From the cell containing the given text, extract its center point as (x, y) coordinate. 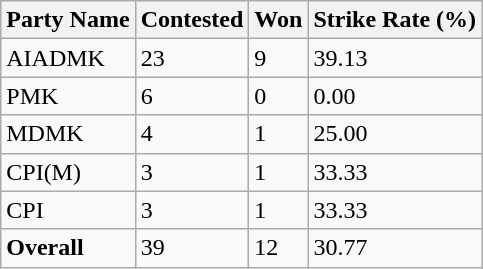
CPI (68, 210)
Contested (192, 20)
0 (278, 96)
25.00 (395, 134)
6 (192, 96)
CPI(M) (68, 172)
4 (192, 134)
23 (192, 58)
Won (278, 20)
12 (278, 248)
AIADMK (68, 58)
Strike Rate (%) (395, 20)
9 (278, 58)
30.77 (395, 248)
39 (192, 248)
MDMK (68, 134)
Overall (68, 248)
0.00 (395, 96)
Party Name (68, 20)
PMK (68, 96)
39.13 (395, 58)
